Identify which cell holds the provided text, then report its (X, Y) central coordinate. 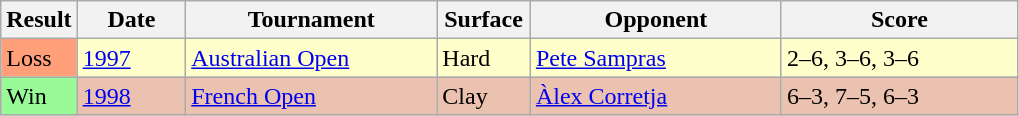
Surface (484, 20)
Opponent (656, 20)
Score (899, 20)
Tournament (312, 20)
French Open (312, 96)
Win (39, 96)
Clay (484, 96)
2–6, 3–6, 3–6 (899, 58)
Date (132, 20)
1997 (132, 58)
Loss (39, 58)
Result (39, 20)
Australian Open (312, 58)
1998 (132, 96)
Pete Sampras (656, 58)
6–3, 7–5, 6–3 (899, 96)
Àlex Corretja (656, 96)
Hard (484, 58)
